Detect which cell encompasses the target text, then output its (X, Y) center coordinate. 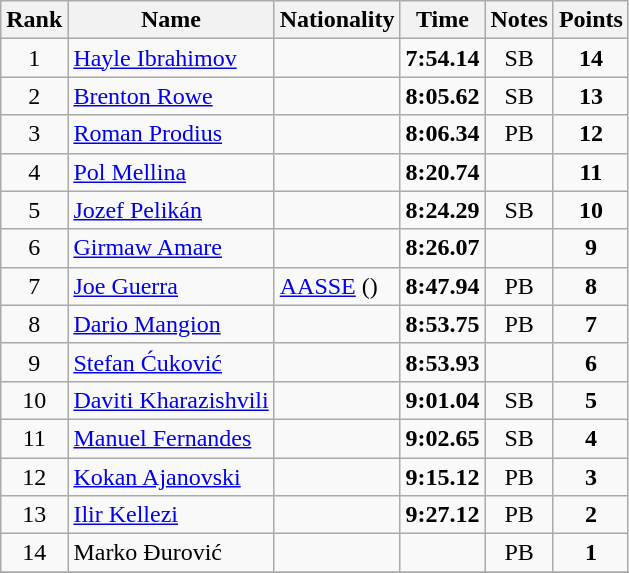
8:05.62 (442, 96)
9:15.12 (442, 477)
8:06.34 (442, 134)
AASSE () (337, 286)
Rank (34, 20)
7:54.14 (442, 58)
8:20.74 (442, 172)
8:24.29 (442, 210)
Roman Prodius (171, 134)
8:53.75 (442, 324)
Girmaw Amare (171, 248)
Dario Mangion (171, 324)
Joe Guerra (171, 286)
9:27.12 (442, 515)
Nationality (337, 20)
Ilir Kellezi (171, 515)
8:47.94 (442, 286)
Daviti Kharazishvili (171, 400)
Name (171, 20)
Points (590, 20)
Kokan Ajanovski (171, 477)
Notes (519, 20)
Hayle Ibrahimov (171, 58)
Stefan Ćuković (171, 362)
Pol Mellina (171, 172)
9:02.65 (442, 438)
Manuel Fernandes (171, 438)
8:53.93 (442, 362)
8:26.07 (442, 248)
Brenton Rowe (171, 96)
9:01.04 (442, 400)
Jozef Pelikán (171, 210)
Marko Đurović (171, 553)
Time (442, 20)
